Detect which cell encompasses the target text, then output its [X, Y] center coordinate. 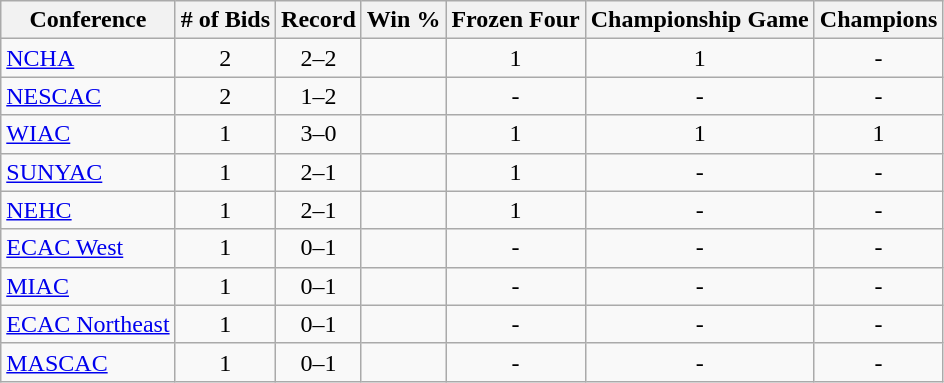
NESCAC [88, 96]
# of Bids [225, 20]
ECAC West [88, 248]
3–0 [319, 134]
1–2 [319, 96]
WIAC [88, 134]
MASCAC [88, 362]
2–2 [319, 58]
Conference [88, 20]
NCHA [88, 58]
Champions [878, 20]
ECAC Northeast [88, 324]
Record [319, 20]
Frozen Four [516, 20]
SUNYAC [88, 172]
Win % [404, 20]
NEHC [88, 210]
MIAC [88, 286]
Championship Game [700, 20]
